Scan for the cell matching the given text and deliver its [x, y] coordinate at center. 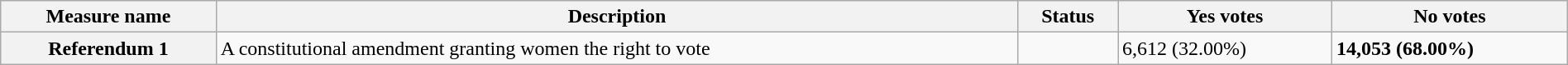
A constitutional amendment granting women the right to vote [617, 48]
Referendum 1 [108, 48]
Description [617, 17]
Measure name [108, 17]
14,053 (68.00%) [1449, 48]
No votes [1449, 17]
Status [1068, 17]
6,612 (32.00%) [1226, 48]
Yes votes [1226, 17]
